Locate the cell with the specified text and output its (X, Y) center coordinate. 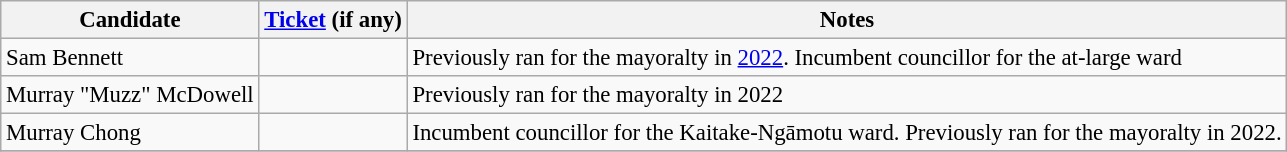
Murray Chong (130, 133)
Previously ran for the mayoralty in 2022. Incumbent councillor for the at-large ward (847, 58)
Murray "Muzz" McDowell (130, 95)
Notes (847, 20)
Candidate (130, 20)
Ticket (if any) (333, 20)
Previously ran for the mayoralty in 2022 (847, 95)
Incumbent councillor for the Kaitake-Ngāmotu ward. Previously ran for the mayoralty in 2022. (847, 133)
Sam Bennett (130, 58)
